Determine the [x, y] coordinate at the center of the cell enclosing the given text.  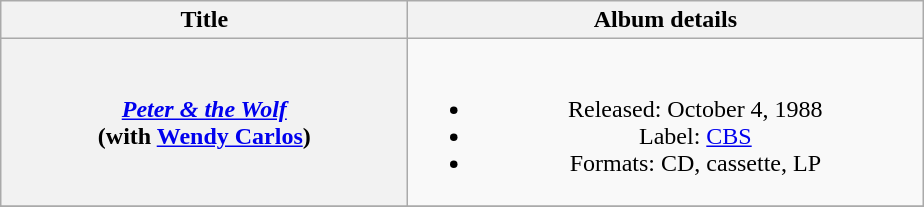
Released: October 4, 1988Label: CBSFormats: CD, cassette, LP [666, 122]
Title [204, 20]
Album details [666, 20]
Peter & the Wolf(with Wendy Carlos) [204, 122]
